Find where the given text appears and provide that cell's center as [X, Y] coordinate. 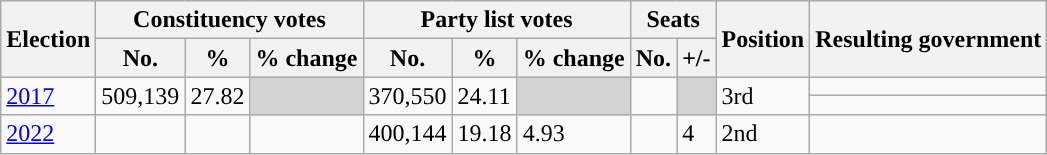
4 [696, 134]
+/- [696, 58]
4.93 [574, 134]
Position [763, 39]
509,139 [140, 96]
24.11 [484, 96]
Resulting government [928, 39]
370,550 [408, 96]
27.82 [218, 96]
Constituency votes [230, 20]
2nd [763, 134]
Party list votes [496, 20]
3rd [763, 96]
2017 [48, 96]
400,144 [408, 134]
Election [48, 39]
Seats [673, 20]
2022 [48, 134]
19.18 [484, 134]
